Scan for the cell matching the given text and deliver its (X, Y) coordinate at center. 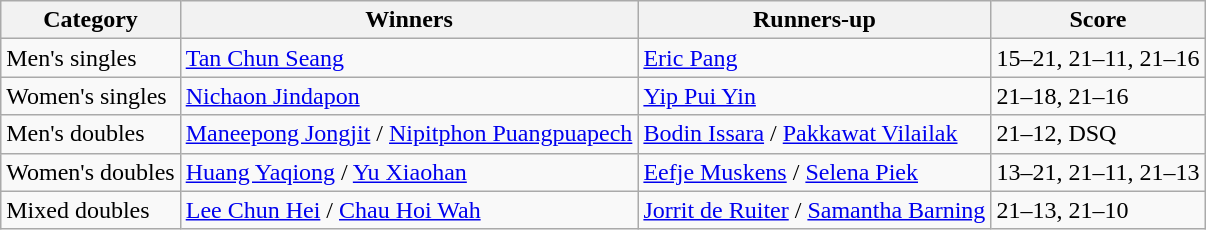
Mixed doubles (90, 210)
Winners (409, 20)
Yip Pui Yin (814, 96)
Huang Yaqiong / Yu Xiaohan (409, 172)
21–12, DSQ (1098, 134)
Jorrit de Ruiter / Samantha Barning (814, 210)
21–13, 21–10 (1098, 210)
Tan Chun Seang (409, 58)
Men's singles (90, 58)
Bodin Issara / Pakkawat Vilailak (814, 134)
Runners-up (814, 20)
Maneepong Jongjit / Nipitphon Puangpuapech (409, 134)
Lee Chun Hei / Chau Hoi Wah (409, 210)
Eefje Muskens / Selena Piek (814, 172)
21–18, 21–16 (1098, 96)
Score (1098, 20)
Category (90, 20)
13–21, 21–11, 21–13 (1098, 172)
Women's singles (90, 96)
Men's doubles (90, 134)
Eric Pang (814, 58)
Women's doubles (90, 172)
Nichaon Jindapon (409, 96)
15–21, 21–11, 21–16 (1098, 58)
